Locate the cell with the specified text and output its [x, y] center coordinate. 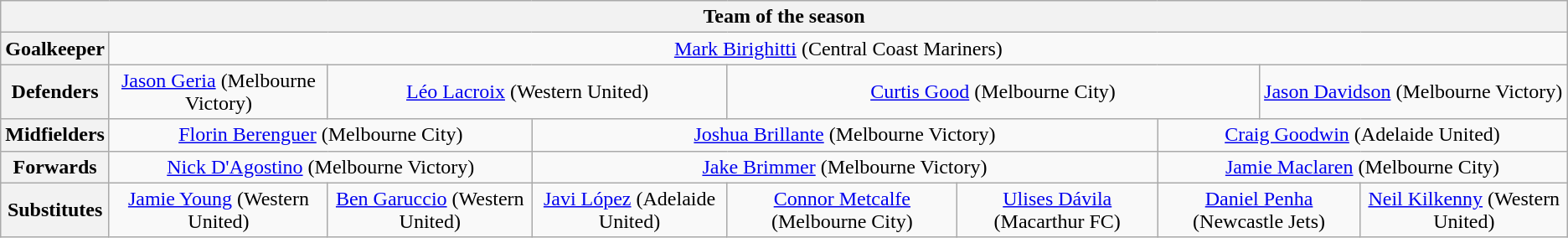
Neil Kilkenny (Western United) [1464, 210]
Mark Birighitti (Central Coast Mariners) [838, 49]
Ben Garuccio (Western United) [430, 210]
Jason Geria (Melbourne Victory) [218, 92]
Nick D'Agostino (Melbourne Victory) [320, 167]
Connor Metcalfe (Melbourne City) [843, 210]
Javi López (Adelaide United) [630, 210]
Florin Berenguer (Melbourne City) [320, 135]
Goalkeeper [55, 49]
Jason Davidson (Melbourne Victory) [1413, 92]
Jake Brimmer (Melbourne Victory) [844, 167]
Substitutes [55, 210]
Jamie Maclaren (Melbourne City) [1362, 167]
Curtis Good (Melbourne City) [993, 92]
Midfielders [55, 135]
Defenders [55, 92]
Léo Lacroix (Western United) [527, 92]
Daniel Penha (Newcastle Jets) [1260, 210]
Joshua Brillante (Melbourne Victory) [844, 135]
Jamie Young (Western United) [218, 210]
Forwards [55, 167]
Team of the season [784, 17]
Craig Goodwin (Adelaide United) [1362, 135]
Ulises Dávila (Macarthur FC) [1057, 210]
